Identify which cell holds the provided text, then report its [X, Y] central coordinate. 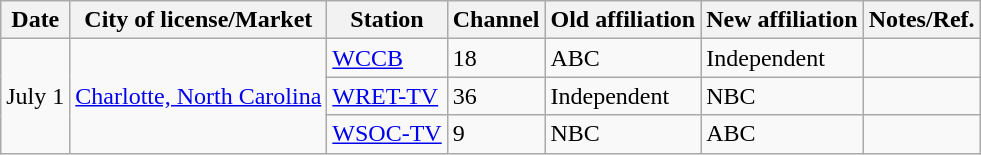
New affiliation [782, 20]
36 [496, 96]
July 1 [36, 96]
Charlotte, North Carolina [198, 96]
City of license/Market [198, 20]
Notes/Ref. [922, 20]
9 [496, 134]
WCCB [387, 58]
Channel [496, 20]
Date [36, 20]
WRET-TV [387, 96]
WSOC-TV [387, 134]
18 [496, 58]
Station [387, 20]
Old affiliation [623, 20]
